Locate the cell with the specified text and output its [x, y] center coordinate. 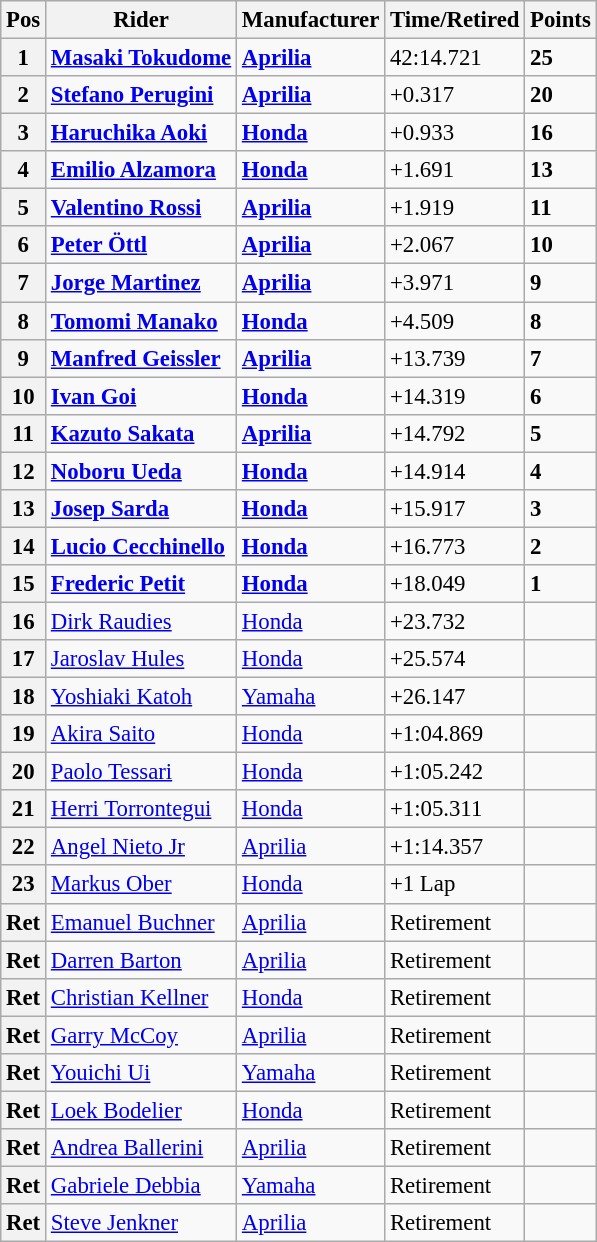
23 [24, 885]
Herri Torrontegui [142, 809]
Ivan Goi [142, 396]
Youichi Ui [142, 1073]
Masaki Tokudome [142, 58]
Points [560, 20]
Darren Barton [142, 960]
Time/Retired [455, 20]
Andrea Ballerini [142, 1148]
19 [24, 734]
Tomomi Manako [142, 321]
Rider [142, 20]
Valentino Rossi [142, 208]
+1:14.357 [455, 847]
Emanuel Buchner [142, 922]
+1.919 [455, 208]
Angel Nieto Jr [142, 847]
+1:04.869 [455, 734]
17 [24, 659]
15 [24, 584]
22 [24, 847]
+1 Lap [455, 885]
Yoshiaki Katoh [142, 697]
Markus Ober [142, 885]
Frederic Petit [142, 584]
Christian Kellner [142, 997]
25 [560, 58]
+26.147 [455, 697]
+1:05.311 [455, 809]
Lucio Cecchinello [142, 546]
18 [24, 697]
42:14.721 [455, 58]
14 [24, 546]
+1.691 [455, 170]
+14.319 [455, 396]
Loek Bodelier [142, 1110]
Kazuto Sakata [142, 433]
Akira Saito [142, 734]
+14.914 [455, 471]
Emilio Alzamora [142, 170]
12 [24, 471]
Jaroslav Hules [142, 659]
Paolo Tessari [142, 772]
Gabriele Debbia [142, 1185]
Josep Sarda [142, 509]
+14.792 [455, 433]
+0.933 [455, 133]
+25.574 [455, 659]
Jorge Martinez [142, 283]
+4.509 [455, 321]
Steve Jenkner [142, 1223]
Haruchika Aoki [142, 133]
21 [24, 809]
+16.773 [455, 546]
+15.917 [455, 509]
+1:05.242 [455, 772]
Garry McCoy [142, 1035]
+3.971 [455, 283]
Manufacturer [311, 20]
Noboru Ueda [142, 471]
+2.067 [455, 245]
Pos [24, 20]
+23.732 [455, 621]
+18.049 [455, 584]
Manfred Geissler [142, 358]
Dirk Raudies [142, 621]
Peter Öttl [142, 245]
+13.739 [455, 358]
+0.317 [455, 95]
Stefano Perugini [142, 95]
